From the cell containing the given text, extract its center point as (X, Y) coordinate. 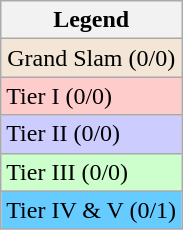
Tier I (0/0) (92, 96)
Tier III (0/0) (92, 172)
Tier II (0/0) (92, 134)
Grand Slam (0/0) (92, 58)
Legend (92, 20)
Tier IV & V (0/1) (92, 210)
